Output the [X, Y] coordinate of the center of the cell containing the given text.  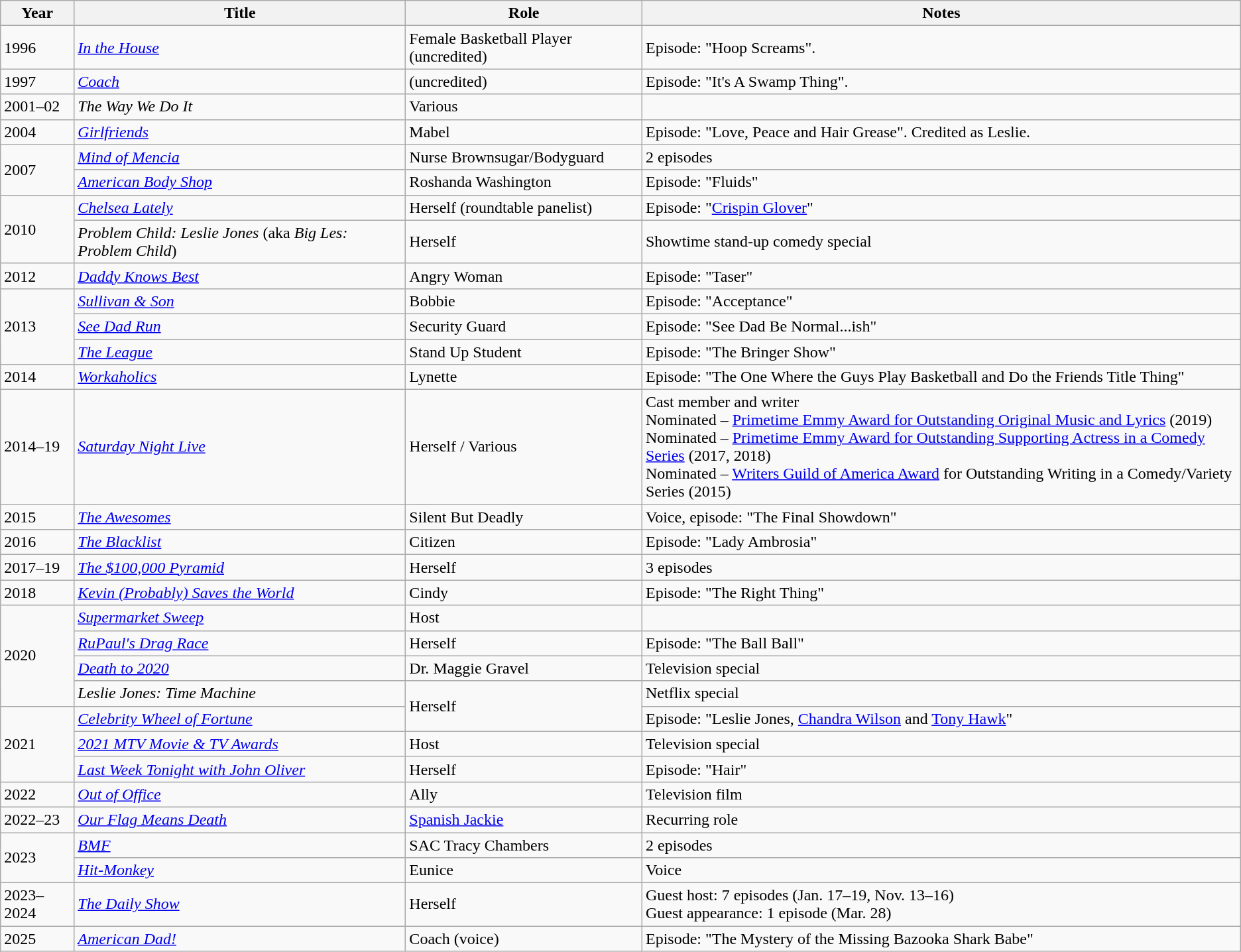
Mabel [524, 132]
Coach [240, 82]
Notes [941, 13]
2021 MTV Movie & TV Awards [240, 744]
Episode: "Fluids" [941, 182]
2014–19 [37, 447]
2023 [37, 858]
Year [37, 13]
Recurring role [941, 819]
2021 [37, 744]
Episode: "The Right Thing" [941, 593]
Voice [941, 870]
Episode: "The Ball Ball" [941, 643]
Eunice [524, 870]
Girlfriends [240, 132]
The Blacklist [240, 542]
2025 [37, 939]
American Body Shop [240, 182]
Title [240, 13]
2001–02 [37, 107]
The League [240, 352]
Episode: "Hair" [941, 769]
Lynette [524, 377]
Episode: "Taser" [941, 276]
Herself / Various [524, 447]
Role [524, 13]
Security Guard [524, 326]
Death to 2020 [240, 668]
RuPaul's Drag Race [240, 643]
Television film [941, 794]
Kevin (Probably) Saves the World [240, 593]
Nurse Brownsugar/Bodyguard [524, 157]
The Daily Show [240, 904]
Episode: "The One Where the Guys Play Basketball and Do the Friends Title Thing" [941, 377]
Celebrity Wheel of Fortune [240, 719]
Various [524, 107]
SAC Tracy Chambers [524, 845]
2020 [37, 656]
Coach (voice) [524, 939]
Silent But Deadly [524, 517]
Citizen [524, 542]
2012 [37, 276]
Cindy [524, 593]
Ally [524, 794]
2007 [37, 170]
2013 [37, 326]
2016 [37, 542]
Netflix special [941, 693]
Stand Up Student [524, 352]
Episode: "The Mystery of the Missing Bazooka Shark Babe" [941, 939]
Episode: "It's A Swamp Thing". [941, 82]
Showtime stand-up comedy special [941, 241]
Hit-Monkey [240, 870]
Episode: "Lady Ambrosia" [941, 542]
Our Flag Means Death [240, 819]
1996 [37, 48]
2017–19 [37, 567]
Voice, episode: "The Final Showdown" [941, 517]
Saturday Night Live [240, 447]
See Dad Run [240, 326]
Episode: "Crispin Glover" [941, 208]
Episode: "Hoop Screams". [941, 48]
Mind of Mencia [240, 157]
Sullivan & Son [240, 301]
2014 [37, 377]
Guest host: 7 episodes (Jan. 17–19, Nov. 13–16)Guest appearance: 1 episode (Mar. 28) [941, 904]
Last Week Tonight with John Oliver [240, 769]
Supermarket Sweep [240, 618]
Roshanda Washington [524, 182]
2022–23 [37, 819]
Dr. Maggie Gravel [524, 668]
Leslie Jones: Time Machine [240, 693]
2010 [37, 229]
Episode: "Acceptance" [941, 301]
2022 [37, 794]
In the House [240, 48]
Female Basketball Player (uncredited) [524, 48]
2023–2024 [37, 904]
Spanish Jackie [524, 819]
Workaholics [240, 377]
Bobbie [524, 301]
Problem Child: Leslie Jones (aka Big Les: Problem Child) [240, 241]
Chelsea Lately [240, 208]
The Way We Do It [240, 107]
American Dad! [240, 939]
The Awesomes [240, 517]
(uncredited) [524, 82]
Episode: "See Dad Be Normal...ish" [941, 326]
Herself (roundtable panelist) [524, 208]
Episode: "Love, Peace and Hair Grease". Credited as Leslie. [941, 132]
1997 [37, 82]
2015 [37, 517]
2018 [37, 593]
3 episodes [941, 567]
Daddy Knows Best [240, 276]
2004 [37, 132]
Angry Woman [524, 276]
Out of Office [240, 794]
The $100,000 Pyramid [240, 567]
Episode: "Leslie Jones, Chandra Wilson and Tony Hawk" [941, 719]
Episode: "The Bringer Show" [941, 352]
BMF [240, 845]
